Return (X, Y) of the center of cell containing provided text 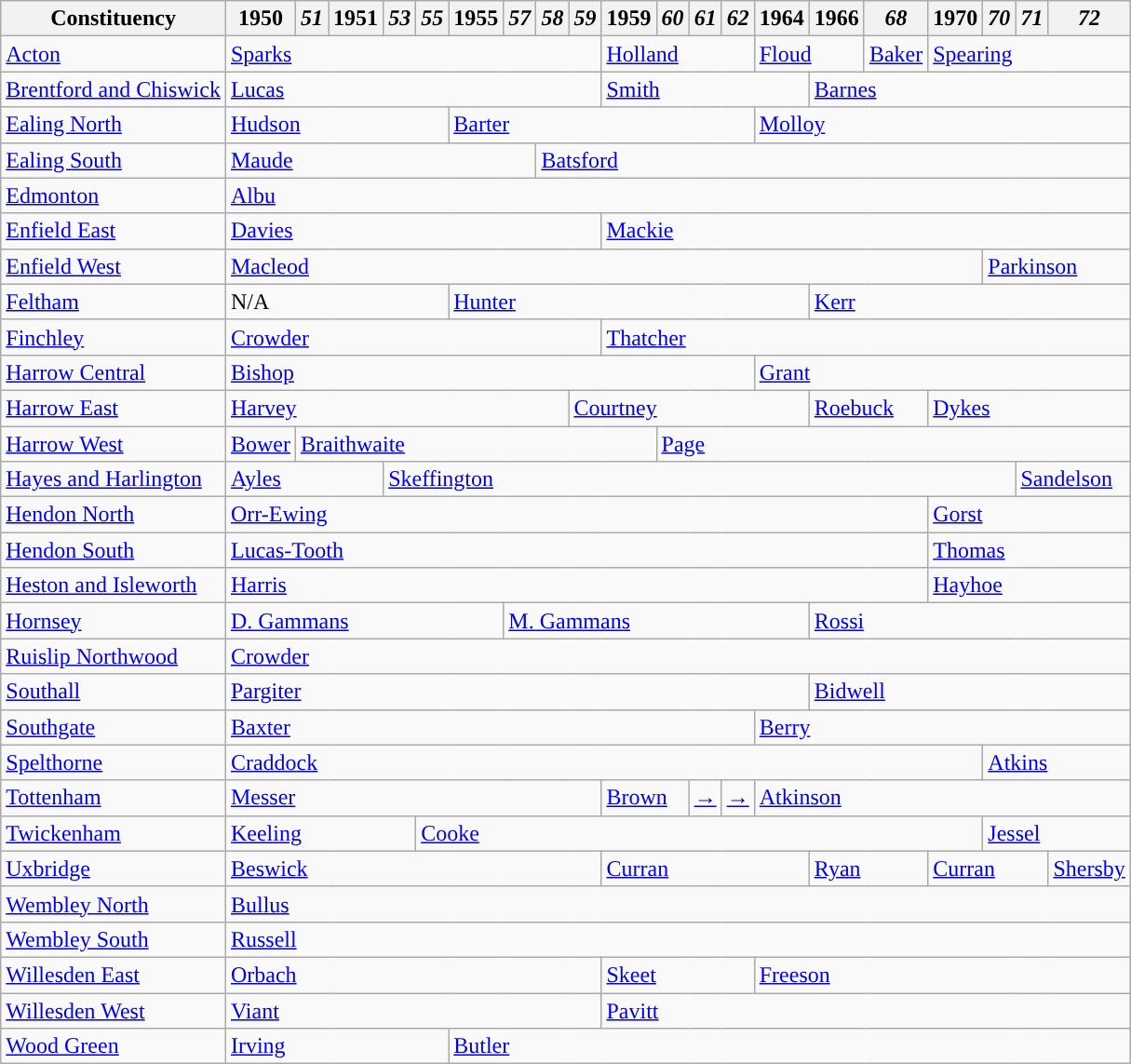
1970 (955, 19)
1964 (782, 19)
Beswick (413, 869)
Albu (678, 195)
Wood Green (114, 1046)
M. Gammans (656, 621)
Parkinson (1057, 266)
68 (895, 19)
Southall (114, 692)
Tottenham (114, 798)
Harrow West (114, 444)
Thomas (1030, 550)
Heston and Isleworth (114, 586)
Bishop (490, 372)
Spelthorne (114, 762)
Davies (413, 231)
Willesden West (114, 1010)
Hendon South (114, 550)
Barter (601, 125)
Keeling (320, 833)
Maude (380, 160)
Harris (576, 586)
Russell (678, 939)
Harvey (397, 408)
Feltham (114, 302)
Page (894, 444)
Sparks (413, 54)
Berry (942, 727)
Thatcher (866, 337)
Holland (678, 54)
Constituency (114, 19)
Shersby (1089, 869)
Lucas (413, 89)
Pavitt (866, 1010)
Southgate (114, 727)
Ealing South (114, 160)
Ayles (303, 479)
Macleod (603, 266)
Acton (114, 54)
Floud (809, 54)
Hayes and Harlington (114, 479)
Hornsey (114, 621)
Orr-Ewing (576, 515)
Roebuck (868, 408)
72 (1089, 19)
Atkinson (942, 798)
Jessel (1057, 833)
Barnes (970, 89)
51 (311, 19)
Molloy (942, 125)
Craddock (603, 762)
Baker (895, 54)
Hunter (629, 302)
Smith (706, 89)
Viant (413, 1010)
Wembley North (114, 904)
Bower (261, 444)
D. Gammans (364, 621)
Twickenham (114, 833)
1951 (356, 19)
Gorst (1030, 515)
Brown (645, 798)
Baxter (490, 727)
Edmonton (114, 195)
Courtney (689, 408)
Orbach (413, 975)
Finchley (114, 337)
Skeet (678, 975)
1959 (629, 19)
Hudson (337, 125)
Irving (337, 1046)
Batsford (833, 160)
Harrow Central (114, 372)
1966 (836, 19)
Wembley South (114, 939)
71 (1031, 19)
Spearing (1030, 54)
Ryan (868, 869)
Enfield West (114, 266)
Ealing North (114, 125)
60 (672, 19)
53 (400, 19)
Bidwell (970, 692)
Mackie (866, 231)
Grant (942, 372)
Harrow East (114, 408)
Kerr (970, 302)
57 (519, 19)
Dykes (1030, 408)
Rossi (970, 621)
61 (706, 19)
55 (432, 19)
Butler (789, 1046)
59 (585, 19)
Bullus (678, 904)
Hayhoe (1030, 586)
Atkins (1057, 762)
Pargiter (518, 692)
58 (553, 19)
Uxbridge (114, 869)
Freeson (942, 975)
Cooke (700, 833)
Hendon North (114, 515)
Willesden East (114, 975)
62 (737, 19)
1955 (477, 19)
Messer (413, 798)
Sandelson (1072, 479)
Braithwaite (476, 444)
N/A (337, 302)
Lucas-Tooth (576, 550)
70 (1000, 19)
Enfield East (114, 231)
Ruislip Northwood (114, 656)
Brentford and Chiswick (114, 89)
1950 (261, 19)
Skeffington (700, 479)
